Detect which cell encompasses the target text, then output its [x, y] center coordinate. 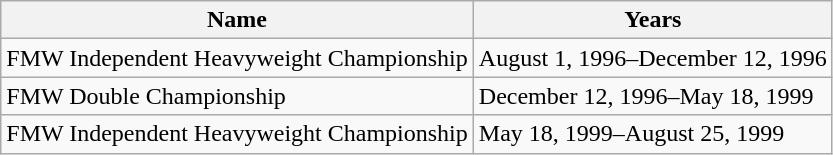
December 12, 1996–May 18, 1999 [652, 96]
Name [238, 20]
FMW Double Championship [238, 96]
May 18, 1999–August 25, 1999 [652, 134]
August 1, 1996–December 12, 1996 [652, 58]
Years [652, 20]
